Identify which cell holds the provided text, then report its (x, y) central coordinate. 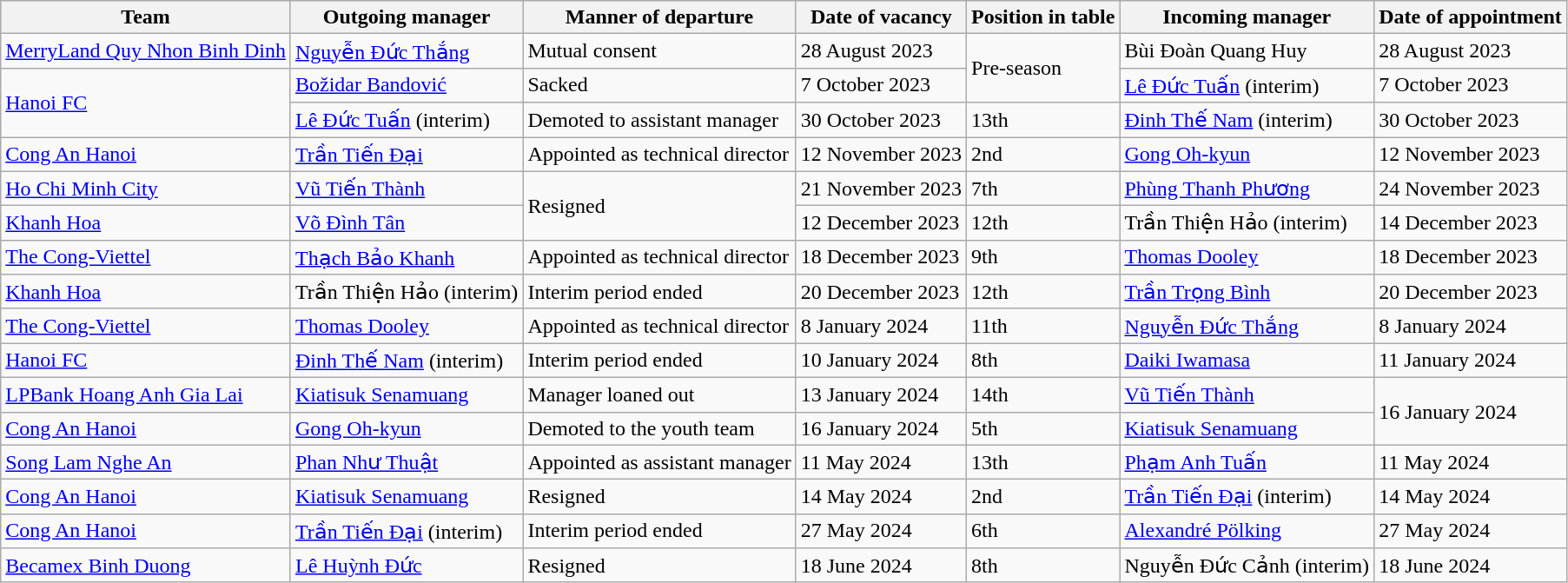
9th (1043, 257)
14th (1043, 394)
Team (146, 17)
7th (1043, 189)
Date of vacancy (881, 17)
Alexandré Pölking (1247, 531)
Pre-season (1043, 68)
Becamex Binh Duong (146, 566)
Ho Chi Minh City (146, 189)
Incoming manager (1247, 17)
Demoted to the youth team (659, 428)
21 November 2023 (881, 189)
11 January 2024 (1471, 361)
14 December 2023 (1471, 223)
6th (1043, 531)
Trần Tiến Đại (407, 155)
Phùng Thanh Phương (1247, 189)
Appointed as assistant manager (659, 462)
LPBank Hoang Anh Gia Lai (146, 394)
Mutual consent (659, 51)
Nguyễn Đức Cảnh (interim) (1247, 566)
Manager loaned out (659, 394)
24 November 2023 (1471, 189)
Bùi Đoàn Quang Huy (1247, 51)
Võ Đình Tân (407, 223)
Božidar Bandović (407, 85)
Daiki Iwamasa (1247, 361)
Thạch Bảo Khanh (407, 257)
13 January 2024 (881, 394)
Lê Huỳnh Đức (407, 566)
MerryLand Quy Nhon Binh Dinh (146, 51)
10 January 2024 (881, 361)
Position in table (1043, 17)
Demoted to assistant manager (659, 120)
Manner of departure (659, 17)
Song Lam Nghe An (146, 462)
Date of appointment (1471, 17)
Outgoing manager (407, 17)
Phạm Anh Tuấn (1247, 462)
Sacked (659, 85)
Trần Trọng Bình (1247, 292)
11th (1043, 326)
12 December 2023 (881, 223)
5th (1043, 428)
Phan Như Thuật (407, 462)
